Determine the (X, Y) coordinate at the center of the cell enclosing the given text.  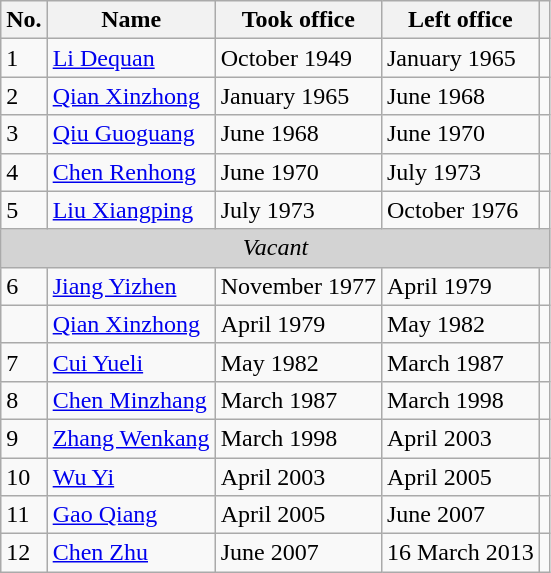
5 (24, 210)
8 (24, 400)
Cui Yueli (131, 362)
12 (24, 553)
4 (24, 172)
Left office (460, 20)
Chen Minzhang (131, 400)
6 (24, 286)
Chen Renhong (131, 172)
Li Dequan (131, 58)
Wu Yi (131, 477)
7 (24, 362)
Vacant (276, 248)
Qiu Guoguang (131, 134)
October 1976 (460, 210)
Name (131, 20)
Chen Zhu (131, 553)
11 (24, 515)
October 1949 (298, 58)
No. (24, 20)
3 (24, 134)
Gao Qiang (131, 515)
Liu Xiangping (131, 210)
November 1977 (298, 286)
Took office (298, 20)
1 (24, 58)
9 (24, 438)
Jiang Yizhen (131, 286)
16 March 2013 (460, 553)
Zhang Wenkang (131, 438)
10 (24, 477)
2 (24, 96)
